Provide the [X, Y] coordinate of the cell's center where the given text is located.  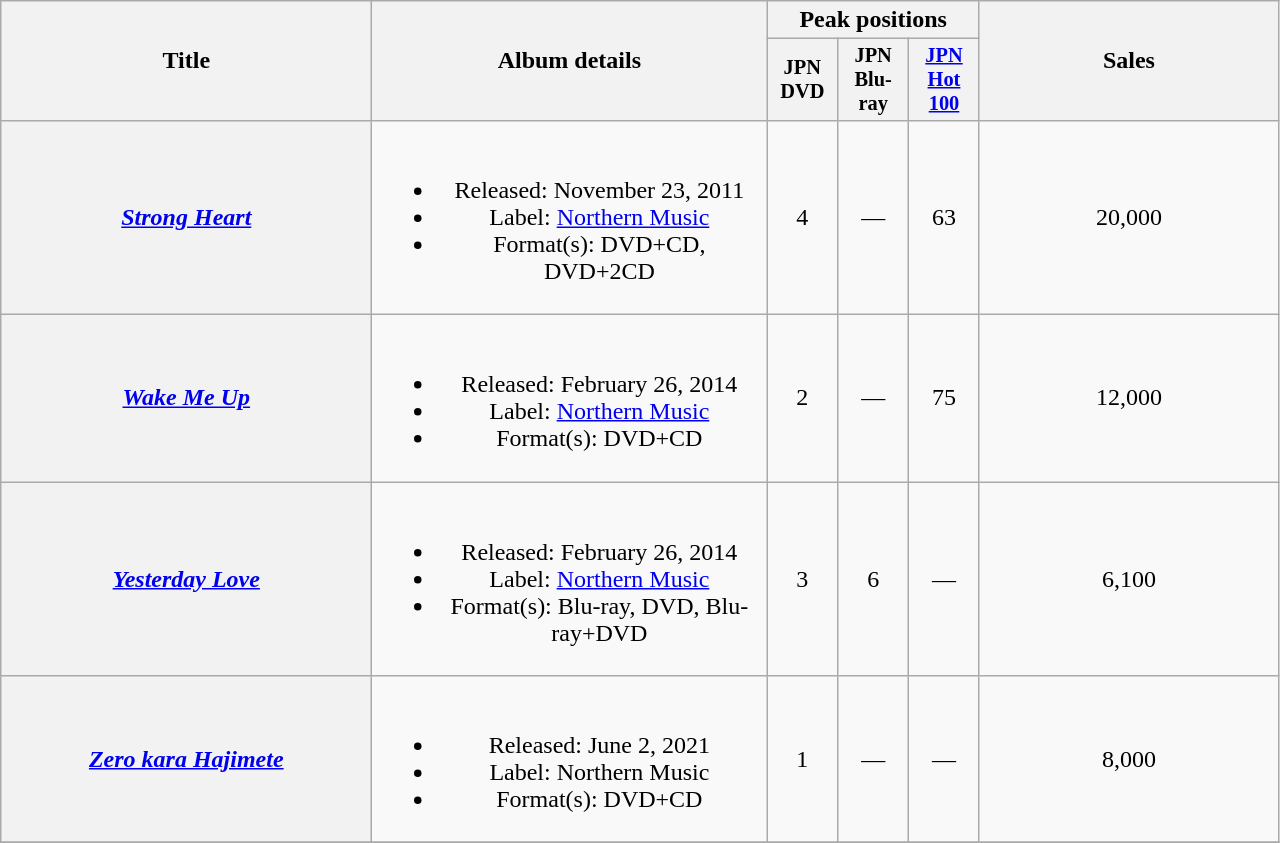
6,100 [1128, 579]
Released: June 2, 2021Label: Northern MusicFormat(s): DVD+CD [570, 760]
JPNBlu-ray [874, 80]
Album details [570, 61]
20,000 [1128, 217]
Peak positions [874, 20]
JPNHot 100 [944, 80]
JPNDVD [802, 80]
Strong Heart [186, 217]
75 [944, 398]
63 [944, 217]
Title [186, 61]
12,000 [1128, 398]
Released: November 23, 2011Label: Northern MusicFormat(s): DVD+CD, DVD+2CD [570, 217]
8,000 [1128, 760]
2 [802, 398]
4 [802, 217]
Released: February 26, 2014Label: Northern MusicFormat(s): DVD+CD [570, 398]
3 [802, 579]
Sales [1128, 61]
6 [874, 579]
Released: February 26, 2014Label: Northern MusicFormat(s): Blu-ray, DVD, Blu-ray+DVD [570, 579]
Zero kara Hajimete [186, 760]
1 [802, 760]
Wake Me Up [186, 398]
Yesterday Love [186, 579]
